Output the [X, Y] coordinate of the center of the cell containing the given text.  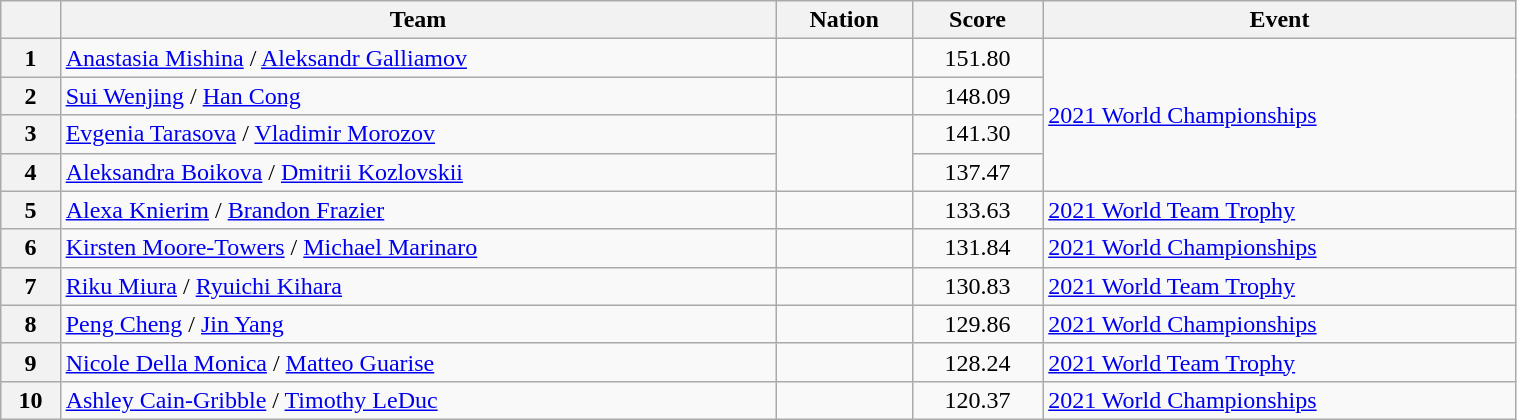
8 [30, 324]
Event [1280, 20]
9 [30, 362]
Nation [844, 20]
Sui Wenjing / Han Cong [418, 96]
Score [978, 20]
Ashley Cain-Gribble / Timothy LeDuc [418, 400]
130.83 [978, 286]
129.86 [978, 324]
10 [30, 400]
7 [30, 286]
151.80 [978, 58]
137.47 [978, 172]
Alexa Knierim / Brandon Frazier [418, 210]
Peng Cheng / Jin Yang [418, 324]
Evgenia Tarasova / Vladimir Morozov [418, 134]
6 [30, 248]
Team [418, 20]
Anastasia Mishina / Aleksandr Galliamov [418, 58]
141.30 [978, 134]
148.09 [978, 96]
128.24 [978, 362]
2 [30, 96]
3 [30, 134]
5 [30, 210]
1 [30, 58]
Kirsten Moore-Towers / Michael Marinaro [418, 248]
131.84 [978, 248]
Nicole Della Monica / Matteo Guarise [418, 362]
120.37 [978, 400]
4 [30, 172]
133.63 [978, 210]
Aleksandra Boikova / Dmitrii Kozlovskii [418, 172]
Riku Miura / Ryuichi Kihara [418, 286]
